Return [x, y] of the center of cell containing provided text 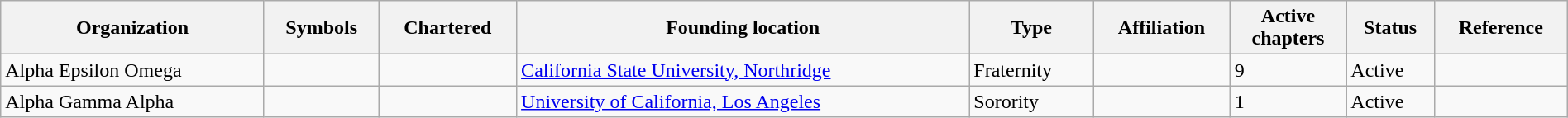
Founding location [743, 28]
Fraternity [1031, 70]
Alpha Gamma Alpha [132, 101]
Organization [132, 28]
Sorority [1031, 101]
University of California, Los Angeles [743, 101]
9 [1288, 70]
Affiliation [1161, 28]
Activechapters [1288, 28]
1 [1288, 101]
Status [1391, 28]
Alpha Epsilon Omega [132, 70]
Chartered [447, 28]
Symbols [321, 28]
Reference [1500, 28]
California State University, Northridge [743, 70]
Type [1031, 28]
